Detect which cell encompasses the target text, then output its (x, y) center coordinate. 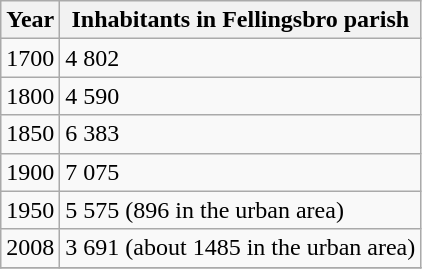
5 575 (896 in the urban area) (240, 210)
1700 (30, 58)
1800 (30, 96)
7 075 (240, 172)
1950 (30, 210)
1900 (30, 172)
3 691 (about 1485 in the urban area) (240, 248)
4 590 (240, 96)
1850 (30, 134)
2008 (30, 248)
6 383 (240, 134)
4 802 (240, 58)
Year (30, 20)
Inhabitants in Fellingsbro parish (240, 20)
